Return the (X, Y) coordinate for the center point of the cell that contains the specified text.  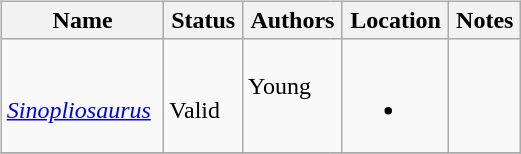
Valid (204, 96)
Authors (293, 20)
Notes (485, 20)
Sinopliosaurus (82, 96)
Status (204, 20)
Location (396, 20)
Young (286, 96)
Name (82, 20)
